Find where the given text appears and provide that cell's center as [x, y] coordinate. 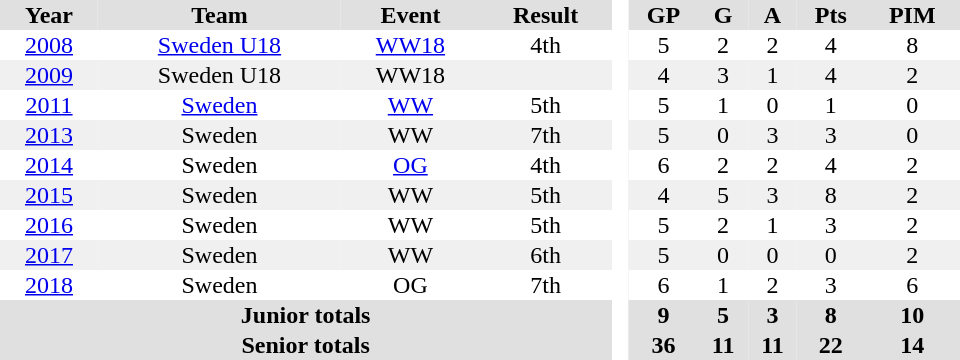
2015 [49, 195]
2018 [49, 285]
G [722, 15]
Result [546, 15]
2014 [49, 165]
Team [220, 15]
36 [664, 345]
PIM [912, 15]
2016 [49, 225]
A [772, 15]
Event [410, 15]
2008 [49, 45]
Junior totals [306, 315]
10 [912, 315]
GP [664, 15]
Pts [830, 15]
Year [49, 15]
Senior totals [306, 345]
2013 [49, 135]
9 [664, 315]
22 [830, 345]
2017 [49, 255]
2011 [49, 105]
2009 [49, 75]
14 [912, 345]
6th [546, 255]
